Return the [x, y] coordinate for the center point of the cell that contains the specified text.  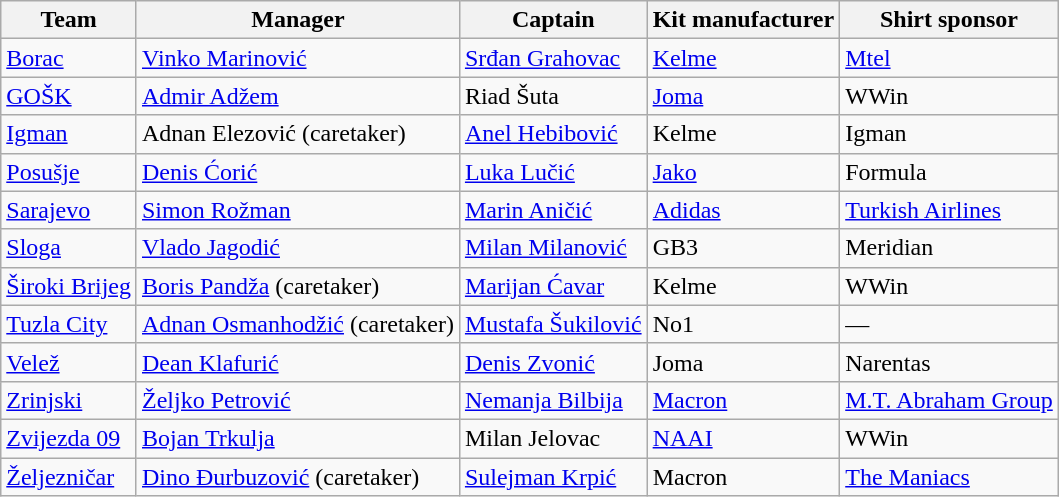
Denis Ćorić [298, 172]
Riad Šuta [553, 96]
Captain [553, 20]
M.T. Abraham Group [950, 400]
Adidas [744, 210]
Meridian [950, 248]
Narentas [950, 362]
Dino Đurbuzović (caretaker) [298, 477]
Turkish Airlines [950, 210]
GB3 [744, 248]
NAAI [744, 438]
Nemanja Bilbija [553, 400]
Denis Zvonić [553, 362]
Simon Rožman [298, 210]
Manager [298, 20]
Anel Hebibović [553, 134]
Milan Milanović [553, 248]
Adnan Elezović (caretaker) [298, 134]
Vinko Marinović [298, 58]
No1 [744, 324]
Posušje [69, 172]
Milan Jelovac [553, 438]
Luka Lučić [553, 172]
Marijan Ćavar [553, 286]
Zrinjski [69, 400]
Team [69, 20]
Admir Adžem [298, 96]
Srđan Grahovac [553, 58]
Sarajevo [69, 210]
Boris Pandža (caretaker) [298, 286]
Bojan Trkulja [298, 438]
Kit manufacturer [744, 20]
Sulejman Krpić [553, 477]
Široki Brijeg [69, 286]
— [950, 324]
Shirt sponsor [950, 20]
Dean Klafurić [298, 362]
Mtel [950, 58]
GOŠK [69, 96]
Vlado Jagodić [298, 248]
Željko Petrović [298, 400]
Jako [744, 172]
Marin Aničić [553, 210]
Mustafa Šukilović [553, 324]
Adnan Osmanhodžić (caretaker) [298, 324]
Borac [69, 58]
Željezničar [69, 477]
Velež [69, 362]
Zvijezda 09 [69, 438]
The Maniacs [950, 477]
Formula [950, 172]
Tuzla City [69, 324]
Sloga [69, 248]
